Scan for the cell matching the given text and deliver its (X, Y) coordinate at center. 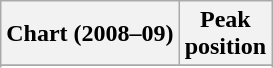
Peak position (225, 34)
Chart (2008–09) (90, 34)
